From the cell containing the given text, extract its center point as (X, Y) coordinate. 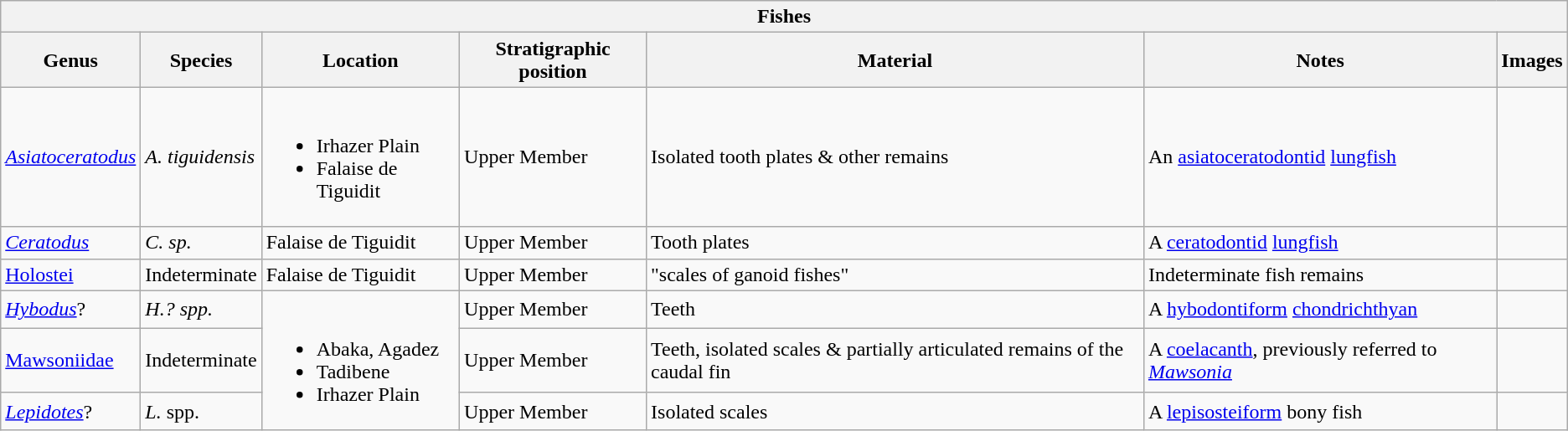
A coelacanth, previously referred to Mawsonia (1320, 360)
Genus (70, 60)
C. sp. (201, 243)
A lepisosteiform bony fish (1320, 412)
"scales of ganoid fishes" (895, 275)
A hybodontiform chondrichthyan (1320, 310)
Location (360, 60)
Abaka, AgadezTadibeneIrhazer Plain (360, 360)
Material (895, 60)
L. spp. (201, 412)
Species (201, 60)
Holostei (70, 275)
Images (1532, 60)
Isolated scales (895, 412)
Fishes (784, 17)
Tooth plates (895, 243)
Notes (1320, 60)
Indeterminate fish remains (1320, 275)
Mawsoniidae (70, 360)
Teeth (895, 310)
Isolated tooth plates & other remains (895, 157)
Stratigraphic position (553, 60)
H.? spp. (201, 310)
A. tiguidensis (201, 157)
Lepidotes? (70, 412)
Irhazer PlainFalaise de Tiguidit (360, 157)
Ceratodus (70, 243)
An asiatoceratodontid lungfish (1320, 157)
Asiatoceratodus (70, 157)
Teeth, isolated scales & partially articulated remains of the caudal fin (895, 360)
A ceratodontid lungfish (1320, 243)
Hybodus? (70, 310)
